Return the (X, Y) coordinate for the center point of the cell that contains the specified text.  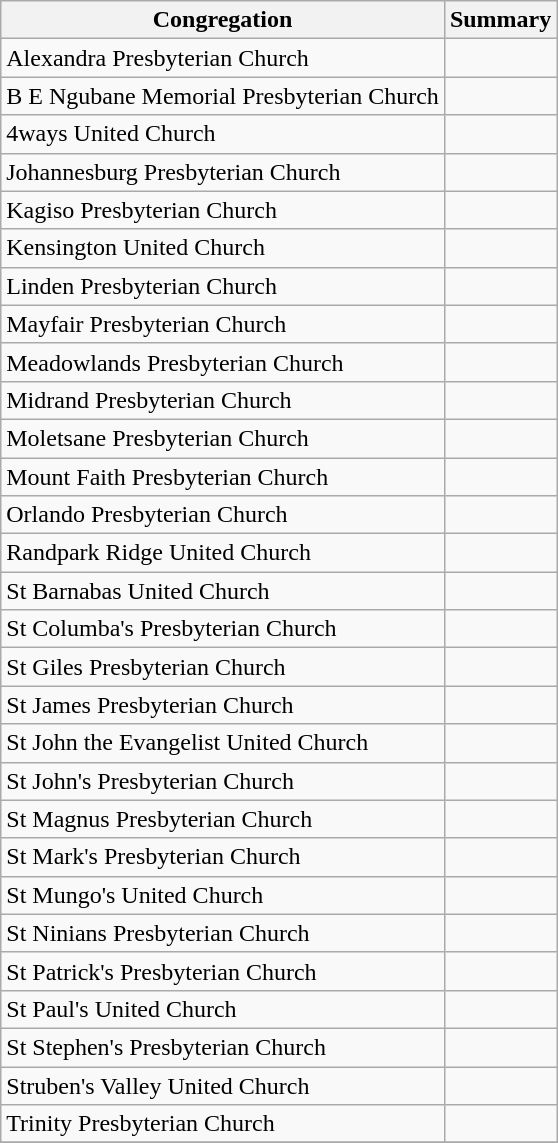
St Stephen's Presbyterian Church (223, 1047)
St Columba's Presbyterian Church (223, 629)
St Barnabas United Church (223, 591)
B E Ngubane Memorial Presbyterian Church (223, 96)
St John's Presbyterian Church (223, 781)
St John the Evangelist United Church (223, 743)
St Paul's United Church (223, 1009)
Summary (500, 20)
Struben's Valley United Church (223, 1085)
St Giles Presbyterian Church (223, 667)
Linden Presbyterian Church (223, 286)
4ways United Church (223, 134)
Orlando Presbyterian Church (223, 515)
Mayfair Presbyterian Church (223, 324)
St Magnus Presbyterian Church (223, 819)
Randpark Ridge United Church (223, 553)
Congregation (223, 20)
Moletsane Presbyterian Church (223, 438)
St James Presbyterian Church (223, 705)
St Ninians Presbyterian Church (223, 933)
St Mark's Presbyterian Church (223, 857)
Johannesburg Presbyterian Church (223, 172)
St Mungo's United Church (223, 895)
Alexandra Presbyterian Church (223, 58)
Midrand Presbyterian Church (223, 400)
Kagiso Presbyterian Church (223, 210)
Kensington United Church (223, 248)
St Patrick's Presbyterian Church (223, 971)
Mount Faith Presbyterian Church (223, 477)
Trinity Presbyterian Church (223, 1124)
Meadowlands Presbyterian Church (223, 362)
